From the cell containing the given text, extract its center point as [x, y] coordinate. 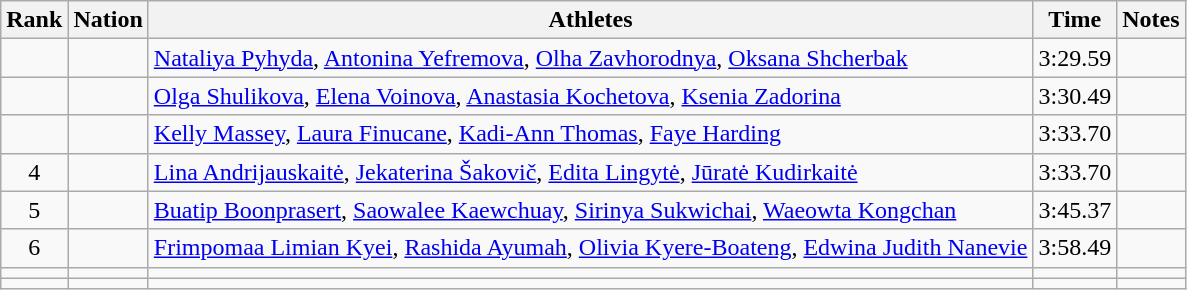
Kelly Massey, Laura Finucane, Kadi-Ann Thomas, Faye Harding [590, 134]
Time [1075, 20]
3:29.59 [1075, 58]
3:30.49 [1075, 96]
Rank [34, 20]
4 [34, 172]
Olga Shulikova, Elena Voinova, Anastasia Kochetova, Ksenia Zadorina [590, 96]
Nation [108, 20]
Nataliya Pyhyda, Antonina Yefremova, Olha Zavhorodnya, Oksana Shcherbak [590, 58]
Notes [1151, 20]
Buatip Boonprasert, Saowalee Kaewchuay, Sirinya Sukwichai, Waeowta Kongchan [590, 210]
3:58.49 [1075, 248]
Lina Andrijauskaitė, Jekaterina Šakovič, Edita Lingytė, Jūratė Kudirkaitė [590, 172]
3:45.37 [1075, 210]
6 [34, 248]
Athletes [590, 20]
Frimpomaa Limian Kyei, Rashida Ayumah, Olivia Kyere-Boateng, Edwina Judith Nanevie [590, 248]
5 [34, 210]
